Identify which cell holds the provided text, then report its [X, Y] central coordinate. 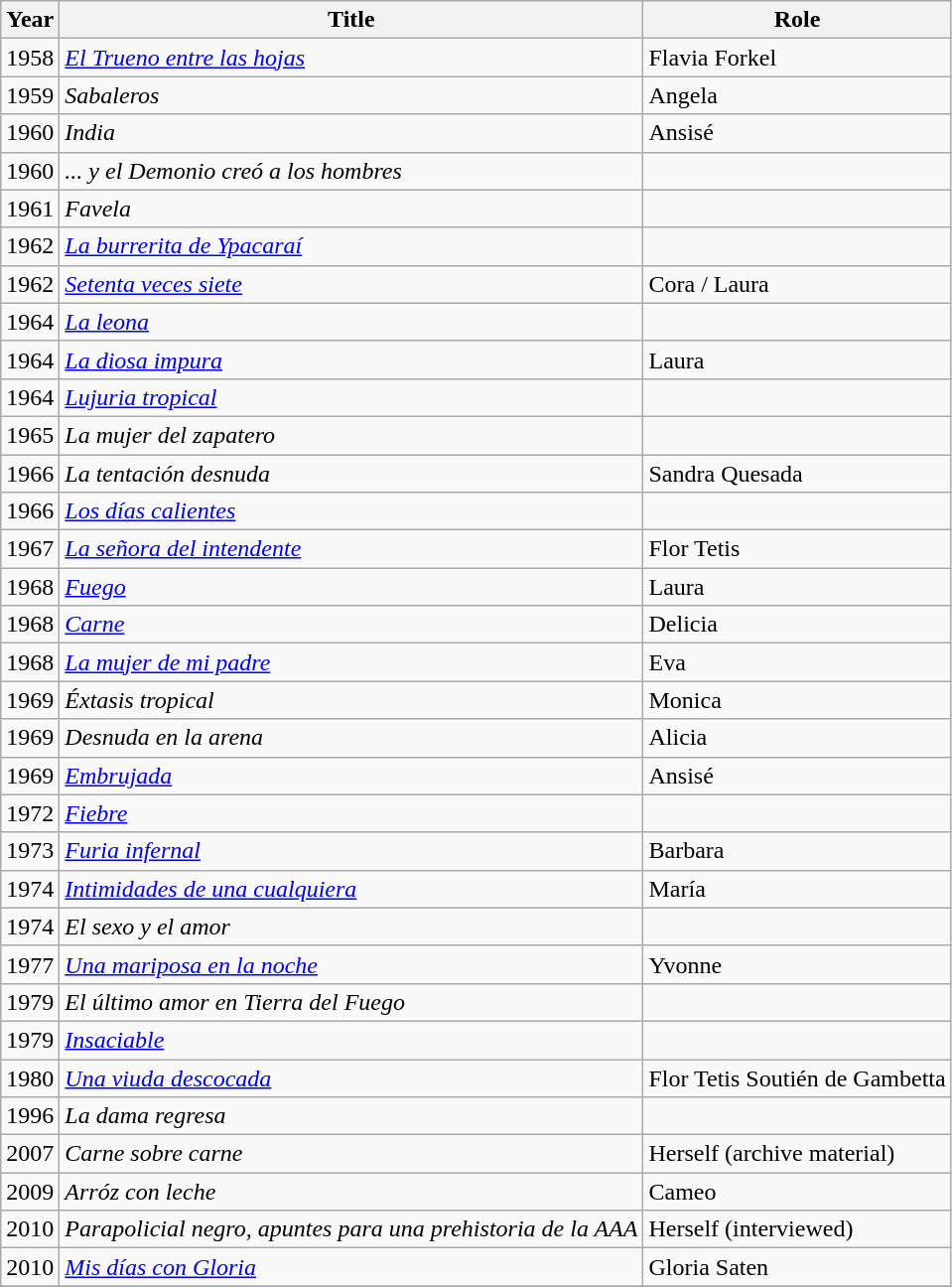
Cameo [797, 1192]
Barbara [797, 851]
Monica [797, 700]
1958 [30, 58]
La dama regresa [351, 1116]
La burrerita de Ypacaraí [351, 246]
Setenta veces siete [351, 284]
Éxtasis tropical [351, 700]
1980 [30, 1077]
Carne [351, 625]
Year [30, 20]
1959 [30, 95]
Angela [797, 95]
Flor Tetis Soutién de Gambetta [797, 1077]
1996 [30, 1116]
Arróz con leche [351, 1192]
Cora / Laura [797, 284]
La diosa impura [351, 359]
Insaciable [351, 1040]
2007 [30, 1154]
India [351, 133]
Fuego [351, 587]
La mujer de mi padre [351, 662]
María [797, 889]
Fiebre [351, 813]
Sandra Quesada [797, 474]
Embrujada [351, 776]
Mis días con Gloria [351, 1267]
La leona [351, 322]
Herself (interviewed) [797, 1229]
... y el Demonio creó a los hombres [351, 171]
La tentación desnuda [351, 474]
Delicia [797, 625]
Sabaleros [351, 95]
1977 [30, 964]
Carne sobre carne [351, 1154]
Flavia Forkel [797, 58]
1961 [30, 209]
Herself (archive material) [797, 1154]
Yvonne [797, 964]
El último amor en Tierra del Fuego [351, 1002]
Parapolicial negro, apuntes para una prehistoria de la AAA [351, 1229]
La señora del intendente [351, 549]
El sexo y el amor [351, 927]
1973 [30, 851]
Gloria Saten [797, 1267]
Los días calientes [351, 511]
Title [351, 20]
1967 [30, 549]
Lujuria tropical [351, 397]
Intimidades de una cualquiera [351, 889]
Una viuda descocada [351, 1077]
La mujer del zapatero [351, 435]
Favela [351, 209]
Flor Tetis [797, 549]
Role [797, 20]
Eva [797, 662]
Alicia [797, 738]
1972 [30, 813]
2009 [30, 1192]
Desnuda en la arena [351, 738]
Furia infernal [351, 851]
El Trueno entre las hojas [351, 58]
Una mariposa en la noche [351, 964]
1965 [30, 435]
